Scan for the cell matching the given text and deliver its [X, Y] coordinate at center. 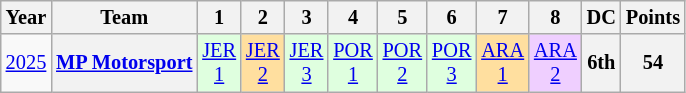
6 [452, 17]
Team [124, 17]
8 [556, 17]
DC [602, 17]
POR3 [452, 63]
3 [307, 17]
7 [502, 17]
Year [26, 17]
1 [219, 17]
4 [352, 17]
2 [263, 17]
54 [653, 63]
ARA1 [502, 63]
JER2 [263, 63]
Points [653, 17]
6th [602, 63]
5 [402, 17]
MP Motorsport [124, 63]
JER1 [219, 63]
POR1 [352, 63]
ARA2 [556, 63]
2025 [26, 63]
POR2 [402, 63]
JER3 [307, 63]
